Scan for the cell matching the given text and deliver its (x, y) coordinate at center. 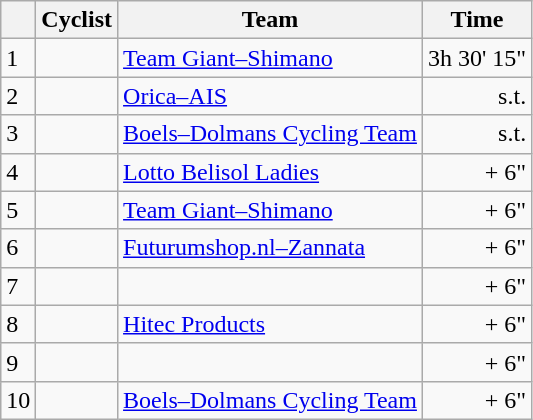
8 (18, 324)
9 (18, 362)
Futurumshop.nl–Zannata (270, 248)
5 (18, 210)
3h 30' 15" (476, 58)
6 (18, 248)
3 (18, 134)
7 (18, 286)
2 (18, 96)
Cyclist (77, 20)
4 (18, 172)
Lotto Belisol Ladies (270, 172)
Time (476, 20)
Hitec Products (270, 324)
Team (270, 20)
10 (18, 400)
Orica–AIS (270, 96)
1 (18, 58)
